Detect which cell encompasses the target text, then output its (x, y) center coordinate. 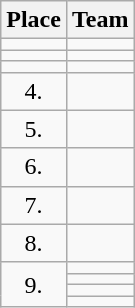
Place (34, 20)
7. (34, 205)
8. (34, 243)
Team (100, 20)
4. (34, 91)
5. (34, 129)
6. (34, 167)
9. (34, 284)
